Output the [X, Y] coordinate of the center of the cell containing the given text.  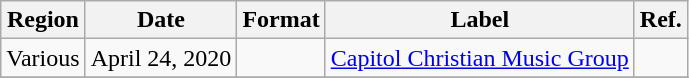
Date [161, 20]
Label [480, 20]
Region [43, 20]
Capitol Christian Music Group [480, 58]
April 24, 2020 [161, 58]
Format [281, 20]
Ref. [660, 20]
Various [43, 58]
